For the text-containing cell, return its midpoint in (X, Y) coordinate format. 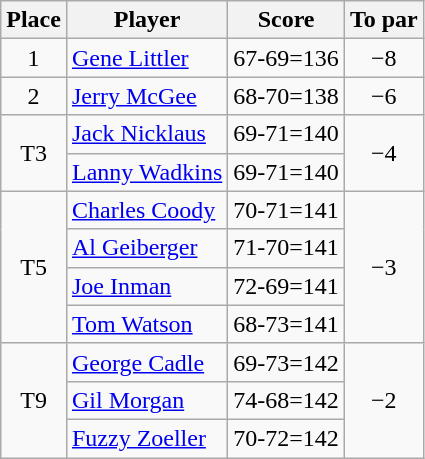
74-68=142 (286, 400)
69-73=142 (286, 362)
70-72=142 (286, 438)
Gil Morgan (146, 400)
Charles Coody (146, 210)
T9 (34, 400)
To par (384, 20)
Score (286, 20)
Jack Nicklaus (146, 134)
T3 (34, 153)
George Cadle (146, 362)
67-69=136 (286, 58)
70-71=141 (286, 210)
Player (146, 20)
Place (34, 20)
Lanny Wadkins (146, 172)
1 (34, 58)
−3 (384, 267)
Gene Littler (146, 58)
71-70=141 (286, 248)
Fuzzy Zoeller (146, 438)
72-69=141 (286, 286)
Joe Inman (146, 286)
−2 (384, 400)
−8 (384, 58)
Tom Watson (146, 324)
Jerry McGee (146, 96)
−6 (384, 96)
2 (34, 96)
T5 (34, 267)
68-70=138 (286, 96)
Al Geiberger (146, 248)
68-73=141 (286, 324)
−4 (384, 153)
